Locate the cell with the specified text and output its (X, Y) center coordinate. 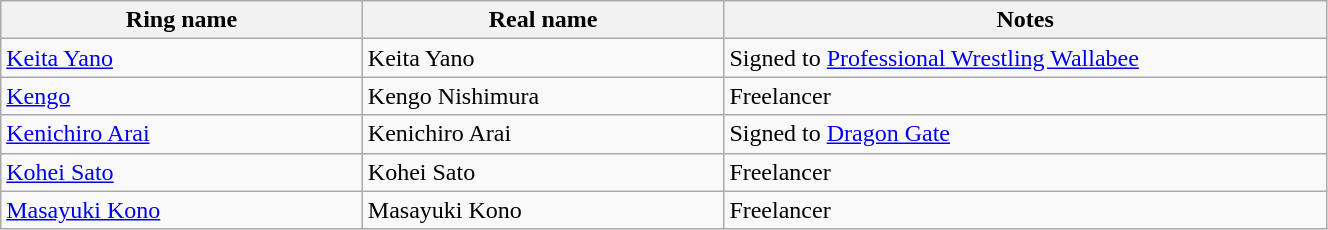
Notes (1026, 20)
Ring name (182, 20)
Signed to Dragon Gate (1026, 134)
Kengo (182, 96)
Real name (543, 20)
Kengo Nishimura (543, 96)
Signed to Professional Wrestling Wallabee (1026, 58)
